Locate the cell with the specified text and output its (X, Y) center coordinate. 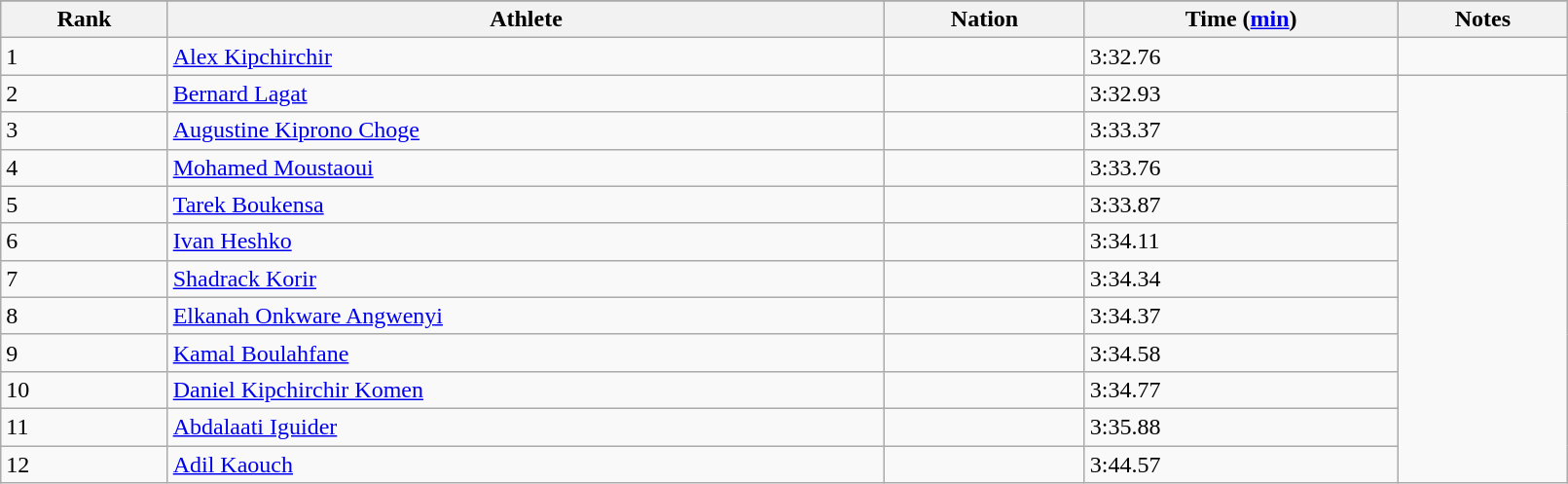
Mohamed Moustaoui (526, 168)
Time (min) (1241, 19)
8 (84, 316)
Daniel Kipchirchir Komen (526, 390)
Augustine Kiprono Choge (526, 130)
Notes (1483, 19)
Nation (985, 19)
Adil Kaouch (526, 465)
3:35.88 (1241, 427)
Shadrack Korir (526, 279)
3:33.37 (1241, 130)
Alex Kipchirchir (526, 56)
11 (84, 427)
1 (84, 56)
Tarek Boukensa (526, 205)
3:34.77 (1241, 390)
2 (84, 93)
9 (84, 353)
Elkanah Onkware Angwenyi (526, 316)
3 (84, 130)
Kamal Boulahfane (526, 353)
6 (84, 242)
Bernard Lagat (526, 93)
3:33.76 (1241, 168)
Athlete (526, 19)
5 (84, 205)
3:32.93 (1241, 93)
3:34.37 (1241, 316)
3:34.11 (1241, 242)
3:34.58 (1241, 353)
4 (84, 168)
Abdalaati Iguider (526, 427)
Ivan Heshko (526, 242)
3:34.34 (1241, 279)
3:44.57 (1241, 465)
3:32.76 (1241, 56)
10 (84, 390)
Rank (84, 19)
12 (84, 465)
3:33.87 (1241, 205)
7 (84, 279)
